Search for the cell housing the specified text and yield its [X, Y] center coordinate. 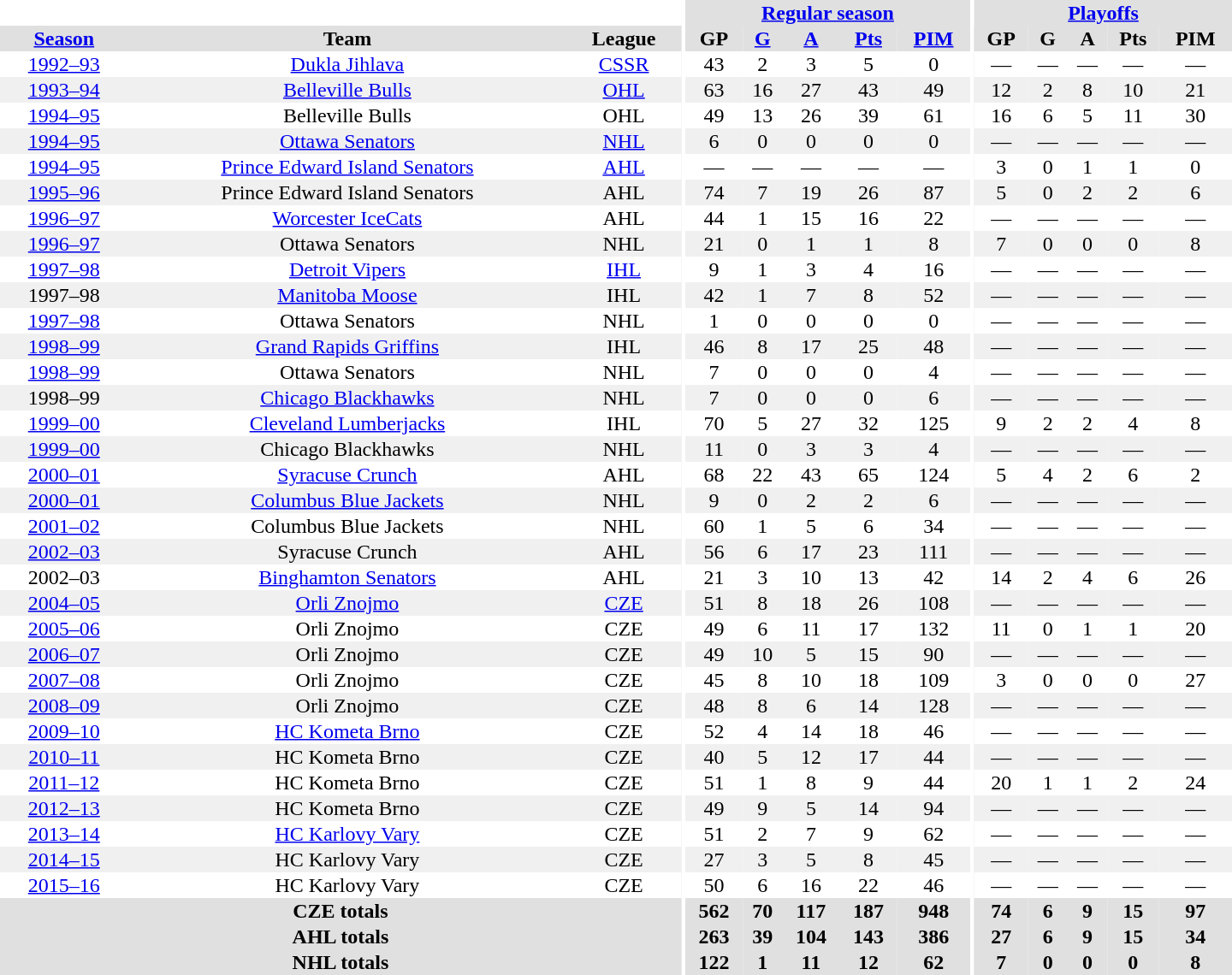
19 [811, 192]
AHL totals [341, 937]
2008–09 [64, 706]
Cleveland Lumberjacks [347, 423]
Detroit Vipers [347, 269]
90 [933, 654]
122 [714, 962]
Grand Rapids Griffins [347, 346]
124 [933, 475]
2009–10 [64, 731]
Binghamton Senators [347, 577]
63 [714, 90]
40 [714, 757]
65 [868, 475]
NHL totals [341, 962]
109 [933, 680]
111 [933, 552]
143 [868, 937]
132 [933, 629]
CSSR [624, 64]
Dukla Jihlava [347, 64]
23 [868, 552]
125 [933, 423]
2006–07 [64, 654]
263 [714, 937]
25 [868, 346]
1992–93 [64, 64]
Playoffs [1104, 13]
2011–12 [64, 783]
60 [714, 526]
32 [868, 423]
Manitoba Moose [347, 295]
2001–02 [64, 526]
1995–96 [64, 192]
2004–05 [64, 603]
Worcester IceCats [347, 218]
117 [811, 911]
68 [714, 475]
CZE totals [341, 911]
948 [933, 911]
562 [714, 911]
30 [1195, 115]
61 [933, 115]
2005–06 [64, 629]
1993–94 [64, 90]
104 [811, 937]
2007–08 [64, 680]
94 [933, 808]
2012–13 [64, 808]
2014–15 [64, 860]
Team [347, 38]
24 [1195, 783]
Regular season [828, 13]
56 [714, 552]
2015–16 [64, 885]
Season [64, 38]
386 [933, 937]
2013–14 [64, 834]
108 [933, 603]
87 [933, 192]
50 [714, 885]
2010–11 [64, 757]
128 [933, 706]
187 [868, 911]
League [624, 38]
97 [1195, 911]
